Output the [x, y] coordinate of the center of the cell containing the given text.  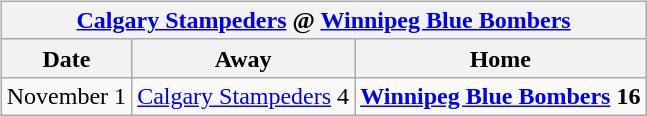
Home [500, 58]
Date [66, 58]
Winnipeg Blue Bombers 16 [500, 96]
November 1 [66, 96]
Away [244, 58]
Calgary Stampeders @ Winnipeg Blue Bombers [324, 20]
Calgary Stampeders 4 [244, 96]
